Provide the (x, y) coordinate of the cell's center where the given text is located.  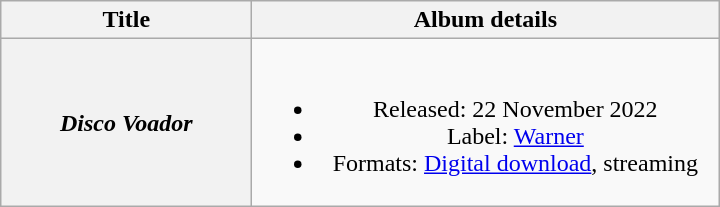
Released: 22 November 2022Label: WarnerFormats: Digital download, streaming (486, 122)
Disco Voador (126, 122)
Title (126, 20)
Album details (486, 20)
